From the cell containing the given text, extract its center point as [x, y] coordinate. 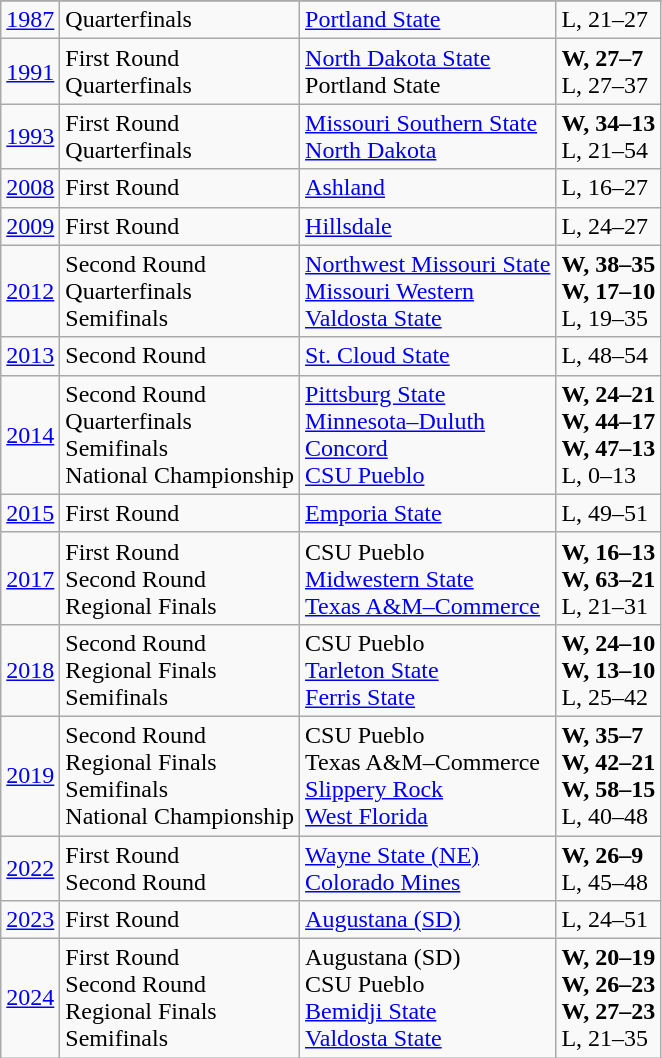
W, 16–13 W, 63–21L, 21–31 [608, 578]
L, 16–27 [608, 188]
Ashland [428, 188]
2015 [30, 513]
St. Cloud State [428, 356]
1987 [30, 20]
W, 27–7L, 27–37 [608, 72]
Pittsburg StateMinnesota–DuluthConcordCSU Pueblo [428, 434]
2012 [30, 291]
Augustana (SD) [428, 920]
L, 49–51 [608, 513]
Wayne State (NE)Colorado Mines [428, 868]
2022 [30, 868]
2024 [30, 998]
Second RoundRegional FinalsSemifinalsNational Championship [180, 776]
Second RoundQuarterfinalsSemifinalsNational Championship [180, 434]
Quarterfinals [180, 20]
W, 34–13L, 21–54 [608, 136]
W, 24–10W, 13–10L, 25–42 [608, 670]
CSU PuebloTexas A&M–CommerceSlippery RockWest Florida [428, 776]
CSU PuebloMidwestern StateTexas A&M–Commerce [428, 578]
W, 38–35W, 17–10L, 19–35 [608, 291]
L, 24–27 [608, 226]
2019 [30, 776]
2009 [30, 226]
W, 35–7W, 42–21W, 58–15L, 40–48 [608, 776]
Second Round [180, 356]
Emporia State [428, 513]
2014 [30, 434]
1991 [30, 72]
CSU PuebloTarleton StateFerris State [428, 670]
2023 [30, 920]
Augustana (SD)CSU PuebloBemidji StateValdosta State [428, 998]
Northwest Missouri StateMissouri WesternValdosta State [428, 291]
2008 [30, 188]
W, 24–21W, 44–17W, 47–13L, 0–13 [608, 434]
L, 48–54 [608, 356]
Second RoundQuarterfinalsSemifinals [180, 291]
L, 24–51 [608, 920]
Second RoundRegional FinalsSemifinals [180, 670]
L, 21–27 [608, 20]
Missouri Southern StateNorth Dakota [428, 136]
W, 26–9L, 45–48 [608, 868]
2013 [30, 356]
W, 20–19W, 26–23W, 27–23L, 21–35 [608, 998]
1993 [30, 136]
First RoundSecond RoundRegional FinalsSemifinals [180, 998]
2017 [30, 578]
First RoundSecond Round [180, 868]
2018 [30, 670]
North Dakota StatePortland State [428, 72]
First RoundSecond RoundRegional Finals [180, 578]
Portland State [428, 20]
Hillsdale [428, 226]
